Provide the (x, y) coordinate of the cell's center where the given text is located.  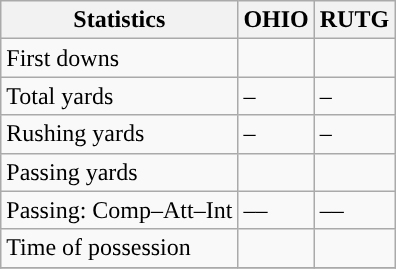
RUTG (354, 20)
Passing yards (120, 172)
Time of possession (120, 248)
Statistics (120, 20)
First downs (120, 58)
OHIO (276, 20)
Passing: Comp–Att–Int (120, 210)
Rushing yards (120, 134)
Total yards (120, 96)
